Extract the (X, Y) coordinate from the center of the cell holding the provided text.  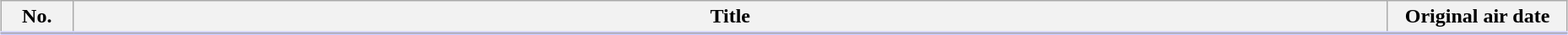
Title (731, 17)
No. (37, 17)
Original air date (1478, 17)
